From the cell containing the given text, extract its center point as [X, Y] coordinate. 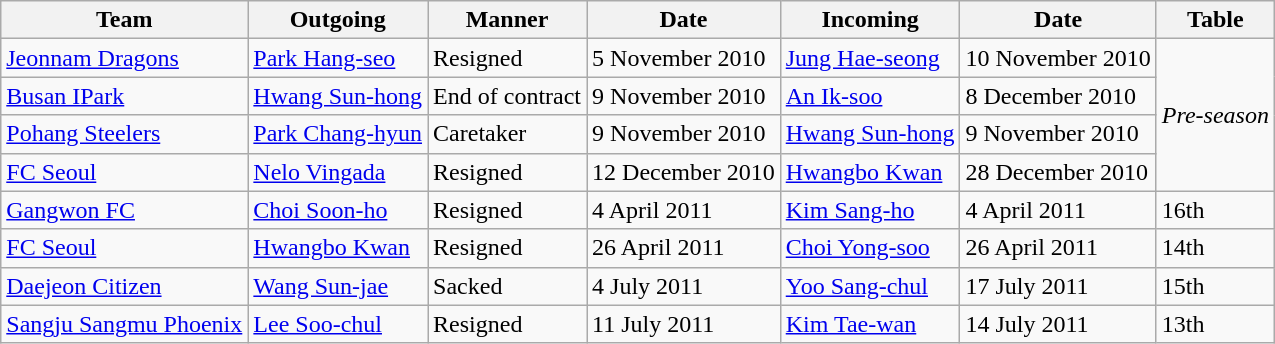
16th [1215, 210]
12 December 2010 [684, 172]
Incoming [870, 20]
Manner [508, 20]
8 December 2010 [1058, 96]
Yoo Sang-chul [870, 286]
Caretaker [508, 134]
Sacked [508, 286]
Outgoing [338, 20]
Lee Soo-chul [338, 324]
4 July 2011 [684, 286]
13th [1215, 324]
Jeonnam Dragons [124, 58]
Table [1215, 20]
11 July 2011 [684, 324]
14 July 2011 [1058, 324]
Sangju Sangmu Phoenix [124, 324]
28 December 2010 [1058, 172]
Pohang Steelers [124, 134]
Nelo Vingada [338, 172]
Jung Hae-seong [870, 58]
Choi Soon-ho [338, 210]
14th [1215, 248]
Choi Yong-soo [870, 248]
10 November 2010 [1058, 58]
15th [1215, 286]
Kim Tae-wan [870, 324]
An Ik-soo [870, 96]
Park Hang-seo [338, 58]
Wang Sun-jae [338, 286]
5 November 2010 [684, 58]
Park Chang-hyun [338, 134]
Gangwon FC [124, 210]
Kim Sang-ho [870, 210]
End of contract [508, 96]
17 July 2011 [1058, 286]
Team [124, 20]
Busan IPark [124, 96]
Daejeon Citizen [124, 286]
Pre-season [1215, 115]
